Output the (x, y) coordinate of the center of the cell containing the given text.  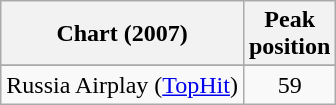
59 (289, 85)
Peakposition (289, 34)
Russia Airplay (TopHit) (122, 85)
Chart (2007) (122, 34)
